Provide the (x, y) coordinate of the cell's center where the given text is located.  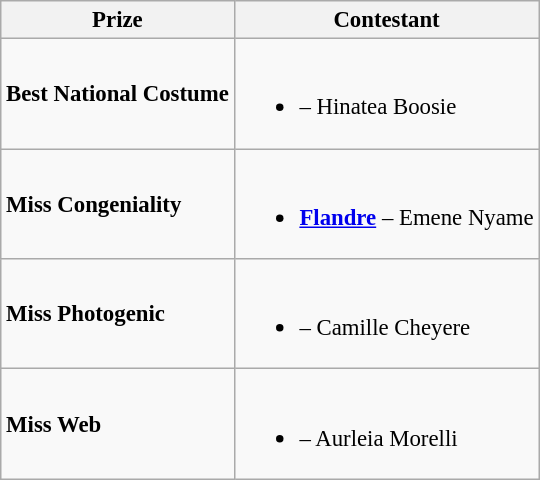
Miss Congeniality (118, 204)
– Hinatea Boosie (386, 94)
Best National Costume (118, 94)
Miss Web (118, 424)
Prize (118, 20)
– Aurleia Morelli (386, 424)
Miss Photogenic (118, 314)
– Camille Cheyere (386, 314)
Contestant (386, 20)
Flandre – Emene Nyame (386, 204)
